Find where the given text appears and provide that cell's center as [X, Y] coordinate. 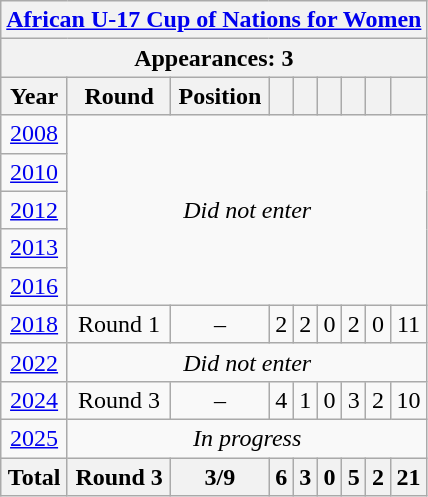
Position [220, 96]
11 [408, 324]
3/9 [220, 477]
2022 [34, 362]
2013 [34, 248]
2018 [34, 324]
2025 [34, 438]
5 [354, 477]
2012 [34, 210]
2010 [34, 172]
2024 [34, 400]
Round 1 [118, 324]
1 [305, 400]
2016 [34, 286]
4 [281, 400]
Round [118, 96]
Year [34, 96]
10 [408, 400]
In progress [247, 438]
Total [34, 477]
African U-17 Cup of Nations for Women [214, 20]
Appearances: 3 [214, 58]
6 [281, 477]
21 [408, 477]
2008 [34, 134]
